Return the (X, Y) coordinate for the center point of the cell that contains the specified text.  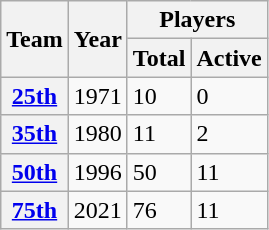
0 (229, 96)
2021 (98, 210)
75th (35, 210)
76 (159, 210)
1971 (98, 96)
50 (159, 172)
10 (159, 96)
Team (35, 39)
Total (159, 58)
Active (229, 58)
1980 (98, 134)
2 (229, 134)
1996 (98, 172)
35th (35, 134)
Year (98, 39)
25th (35, 96)
Players (197, 20)
50th (35, 172)
